Find where the given text appears and provide that cell's center as (X, Y) coordinate. 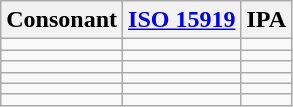
Consonant (62, 20)
ISO 15919 (182, 20)
IPA (266, 20)
